From the cell containing the given text, extract its center point as [X, Y] coordinate. 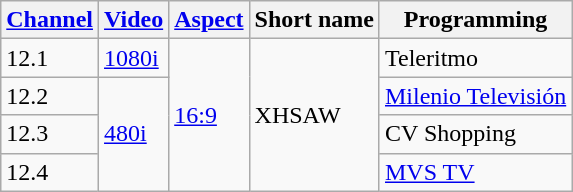
16:9 [209, 115]
Video [134, 20]
480i [134, 134]
MVS TV [475, 172]
XHSAW [314, 115]
1080i [134, 58]
Channel [50, 20]
Milenio Televisión [475, 96]
12.1 [50, 58]
12.2 [50, 96]
12.4 [50, 172]
12.3 [50, 134]
Teleritmo [475, 58]
CV Shopping [475, 134]
Programming [475, 20]
Short name [314, 20]
Aspect [209, 20]
